Pinpoint the cell where the given text exists, returning its (x, y) midpoint coordinate. 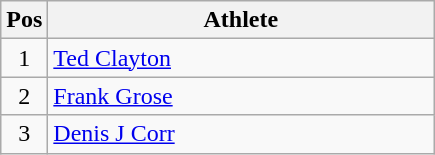
Athlete (241, 20)
2 (24, 96)
Frank Grose (241, 96)
Pos (24, 20)
Ted Clayton (241, 58)
Denis J Corr (241, 134)
1 (24, 58)
3 (24, 134)
